Search for the cell housing the specified text and yield its (x, y) center coordinate. 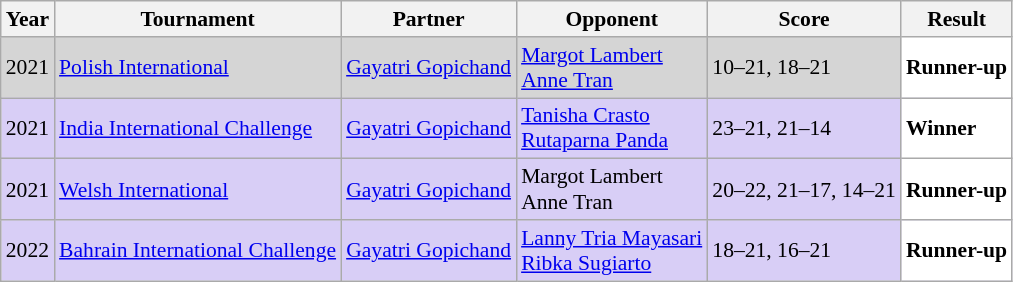
Lanny Tria Mayasari Ribka Sugiarto (612, 250)
20–22, 21–17, 14–21 (804, 190)
Tanisha Crasto Rutaparna Panda (612, 128)
Welsh International (198, 190)
Year (28, 19)
Polish International (198, 68)
Winner (956, 128)
Score (804, 19)
23–21, 21–14 (804, 128)
Partner (428, 19)
Bahrain International Challenge (198, 250)
Opponent (612, 19)
2022 (28, 250)
18–21, 16–21 (804, 250)
India International Challenge (198, 128)
Result (956, 19)
Tournament (198, 19)
10–21, 18–21 (804, 68)
